Scan for the cell matching the given text and deliver its (X, Y) coordinate at center. 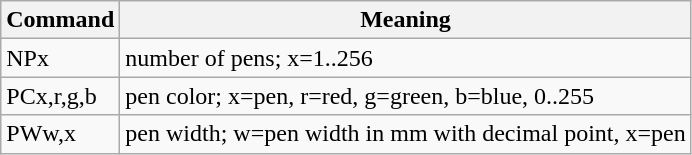
NPx (60, 58)
number of pens; x=1..256 (406, 58)
PWw,x (60, 134)
pen width; w=pen width in mm with decimal point, x=pen (406, 134)
pen color; x=pen, r=red, g=green, b=blue, 0..255 (406, 96)
Command (60, 20)
Meaning (406, 20)
PCx,r,g,b (60, 96)
